Provide the (X, Y) coordinate of the cell's center where the given text is located.  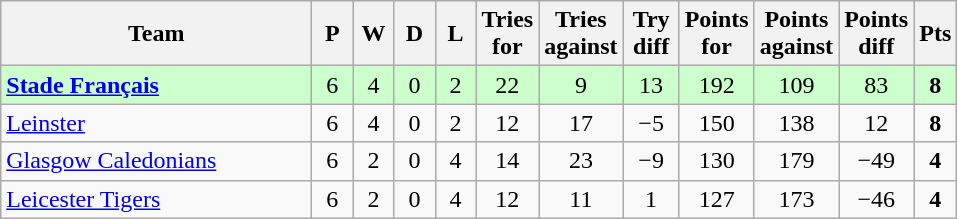
14 (508, 161)
Pts (936, 34)
L (456, 34)
Tries against (581, 34)
Stade Français (156, 85)
23 (581, 161)
127 (716, 199)
−46 (876, 199)
Glasgow Caledonians (156, 161)
17 (581, 123)
83 (876, 85)
Leinster (156, 123)
192 (716, 85)
138 (796, 123)
11 (581, 199)
173 (796, 199)
Try diff (651, 34)
−9 (651, 161)
150 (716, 123)
Leicester Tigers (156, 199)
−49 (876, 161)
1 (651, 199)
Points for (716, 34)
W (374, 34)
Points against (796, 34)
P (332, 34)
−5 (651, 123)
22 (508, 85)
Team (156, 34)
179 (796, 161)
9 (581, 85)
130 (716, 161)
D (414, 34)
Points diff (876, 34)
Tries for (508, 34)
13 (651, 85)
109 (796, 85)
